Identify which cell holds the provided text, then report its [x, y] central coordinate. 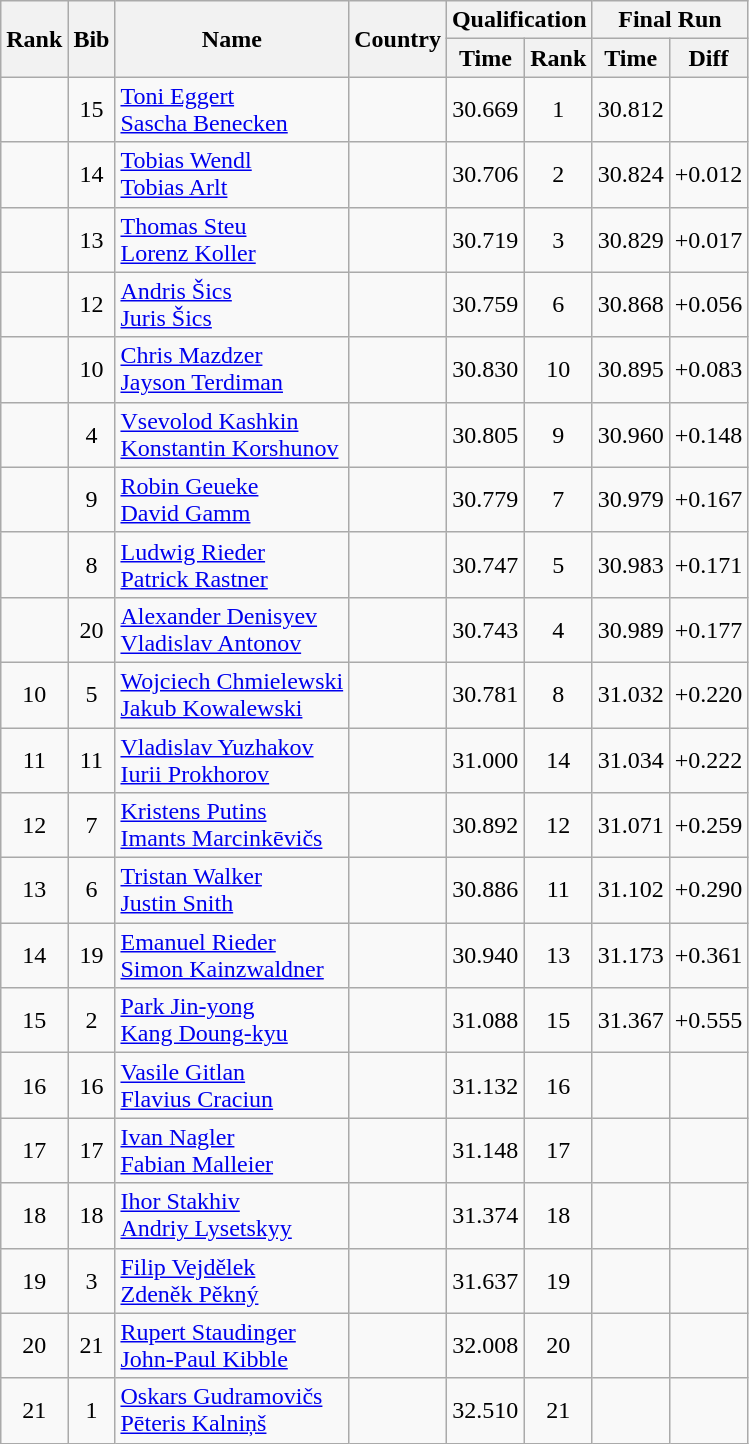
31.148 [485, 1150]
Vsevolod KashkinKonstantin Korshunov [232, 434]
31.032 [630, 694]
31.000 [485, 760]
30.747 [485, 564]
Filip VejdělekZdeněk Pěkný [232, 1280]
30.830 [485, 370]
Toni EggertSascha Benecken [232, 110]
Final Run [670, 20]
Tobias WendlTobias Arlt [232, 174]
30.805 [485, 434]
31.071 [630, 826]
30.868 [630, 304]
+0.290 [708, 890]
30.886 [485, 890]
Country [398, 39]
31.102 [630, 890]
Vladislav YuzhakovIurii Prokhorov [232, 760]
Ivan NaglerFabian Malleier [232, 1150]
Diff [708, 58]
+0.259 [708, 826]
30.979 [630, 500]
Name [232, 39]
Thomas SteuLorenz Koller [232, 240]
Bib [92, 39]
Qualification [519, 20]
30.743 [485, 630]
+0.177 [708, 630]
+0.220 [708, 694]
+0.171 [708, 564]
+0.361 [708, 956]
30.812 [630, 110]
31.034 [630, 760]
Robin GeuekeDavid Gamm [232, 500]
Vasile GitlanFlavius Craciun [232, 1086]
Rupert StaudingerJohn-Paul Kibble [232, 1346]
Ihor StakhivAndriy Lysetskyy [232, 1216]
31.374 [485, 1216]
30.719 [485, 240]
30.940 [485, 956]
Chris MazdzerJayson Terdiman [232, 370]
30.960 [630, 434]
30.989 [630, 630]
Wojciech ChmielewskiJakub Kowalewski [232, 694]
30.779 [485, 500]
30.983 [630, 564]
+0.555 [708, 1020]
30.892 [485, 826]
30.829 [630, 240]
+0.012 [708, 174]
+0.017 [708, 240]
30.781 [485, 694]
32.510 [485, 1410]
+0.056 [708, 304]
+0.083 [708, 370]
31.132 [485, 1086]
31.088 [485, 1020]
30.824 [630, 174]
+0.222 [708, 760]
30.669 [485, 110]
30.895 [630, 370]
Oskars GudramovičsPēteris Kalniņš [232, 1410]
31.367 [630, 1020]
Tristan WalkerJustin Snith [232, 890]
Ludwig RiederPatrick Rastner [232, 564]
Park Jin-yongKang Doung-kyu [232, 1020]
Alexander DenisyevVladislav Antonov [232, 630]
32.008 [485, 1346]
+0.148 [708, 434]
Andris ŠicsJuris Šics [232, 304]
30.706 [485, 174]
31.637 [485, 1280]
31.173 [630, 956]
30.759 [485, 304]
Kristens PutinsImants Marcinkēvičs [232, 826]
Emanuel RiederSimon Kainzwaldner [232, 956]
+0.167 [708, 500]
